Locate the cell with the specified text and output its (x, y) center coordinate. 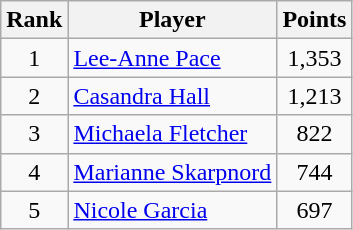
1,213 (314, 96)
744 (314, 172)
3 (34, 134)
1 (34, 58)
Marianne Skarpnord (172, 172)
Rank (34, 20)
Casandra Hall (172, 96)
Nicole Garcia (172, 210)
4 (34, 172)
Lee-Anne Pace (172, 58)
Player (172, 20)
822 (314, 134)
Points (314, 20)
5 (34, 210)
2 (34, 96)
1,353 (314, 58)
Michaela Fletcher (172, 134)
697 (314, 210)
